Identify which cell holds the provided text, then report its [X, Y] central coordinate. 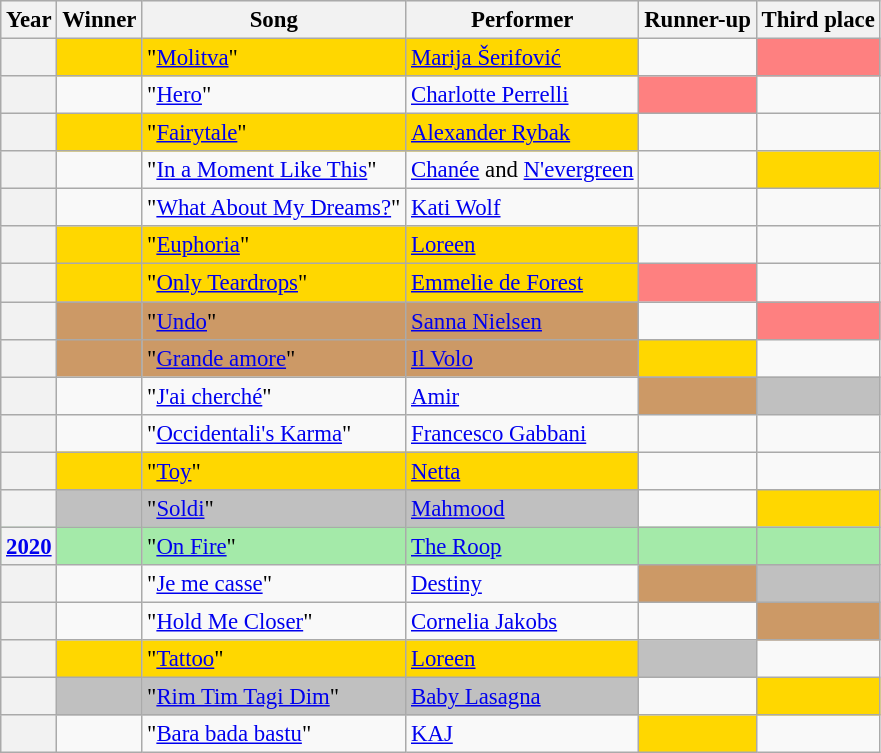
"Toy" [274, 471]
Emmelie de Forest [522, 283]
"Tattoo" [274, 659]
The Roop [522, 546]
Sanna Nielsen [522, 321]
Song [274, 20]
Year [29, 20]
"What About My Dreams?" [274, 208]
Chanée and N'evergreen [522, 170]
"Je me casse" [274, 584]
Francesco Gabbani [522, 433]
Performer [522, 20]
Third place [818, 20]
Amir [522, 396]
"Fairytale" [274, 133]
"Bara bada bastu" [274, 734]
Winner [100, 20]
"Hold Me Closer" [274, 621]
"Occidentali's Karma" [274, 433]
"Undo" [274, 321]
Netta [522, 471]
KAJ [522, 734]
Mahmood [522, 509]
Il Volo [522, 358]
Destiny [522, 584]
"Molitva" [274, 58]
"Only Teardrops" [274, 283]
Baby Lasagna [522, 697]
2020 [29, 546]
"Euphoria" [274, 245]
"Rim Tim Tagi Dim" [274, 697]
"In a Moment Like This" [274, 170]
"Hero" [274, 95]
"Soldi" [274, 509]
Alexander Rybak [522, 133]
"On Fire" [274, 546]
"J'ai cherché" [274, 396]
Cornelia Jakobs [522, 621]
Charlotte Perrelli [522, 95]
"Grande amore" [274, 358]
Marija Šerifović [522, 58]
Runner-up [698, 20]
Kati Wolf [522, 208]
